Scan for the cell matching the given text and deliver its [x, y] coordinate at center. 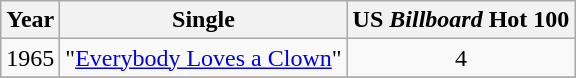
4 [461, 58]
Year [30, 20]
"Everybody Loves a Clown" [204, 58]
US Billboard Hot 100 [461, 20]
Single [204, 20]
1965 [30, 58]
